Determine the (x, y) coordinate at the center of the cell enclosing the given text.  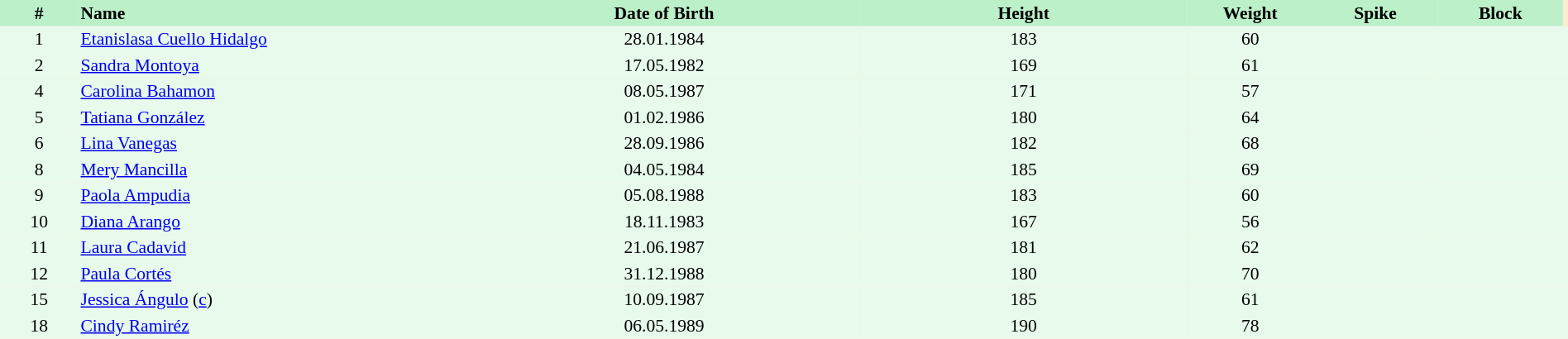
2 (39, 65)
15 (39, 299)
10.09.1987 (664, 299)
68 (1250, 144)
69 (1250, 169)
Diana Arango (273, 222)
18.11.1983 (664, 222)
01.02.1986 (664, 117)
Paola Ampudia (273, 195)
31.12.1988 (664, 274)
169 (1024, 65)
12 (39, 274)
9 (39, 195)
Weight (1250, 13)
5 (39, 117)
Laura Cadavid (273, 248)
08.05.1987 (664, 91)
10 (39, 222)
4 (39, 91)
04.05.1984 (664, 169)
167 (1024, 222)
Block (1500, 13)
190 (1024, 326)
Lina Vanegas (273, 144)
28.09.1986 (664, 144)
Jessica Ángulo (c) (273, 299)
18 (39, 326)
Spike (1374, 13)
64 (1250, 117)
06.05.1989 (664, 326)
Mery Mancilla (273, 169)
05.08.1988 (664, 195)
Date of Birth (664, 13)
182 (1024, 144)
57 (1250, 91)
Paula Cortés (273, 274)
62 (1250, 248)
21.06.1987 (664, 248)
8 (39, 169)
1 (39, 40)
78 (1250, 326)
Cindy Ramiréz (273, 326)
6 (39, 144)
11 (39, 248)
Etanislasa Cuello Hidalgo (273, 40)
Height (1024, 13)
# (39, 13)
181 (1024, 248)
Carolina Bahamon (273, 91)
56 (1250, 222)
28.01.1984 (664, 40)
Sandra Montoya (273, 65)
Name (273, 13)
17.05.1982 (664, 65)
171 (1024, 91)
70 (1250, 274)
Tatiana González (273, 117)
